Extract the [X, Y] coordinate from the center of the cell holding the provided text.  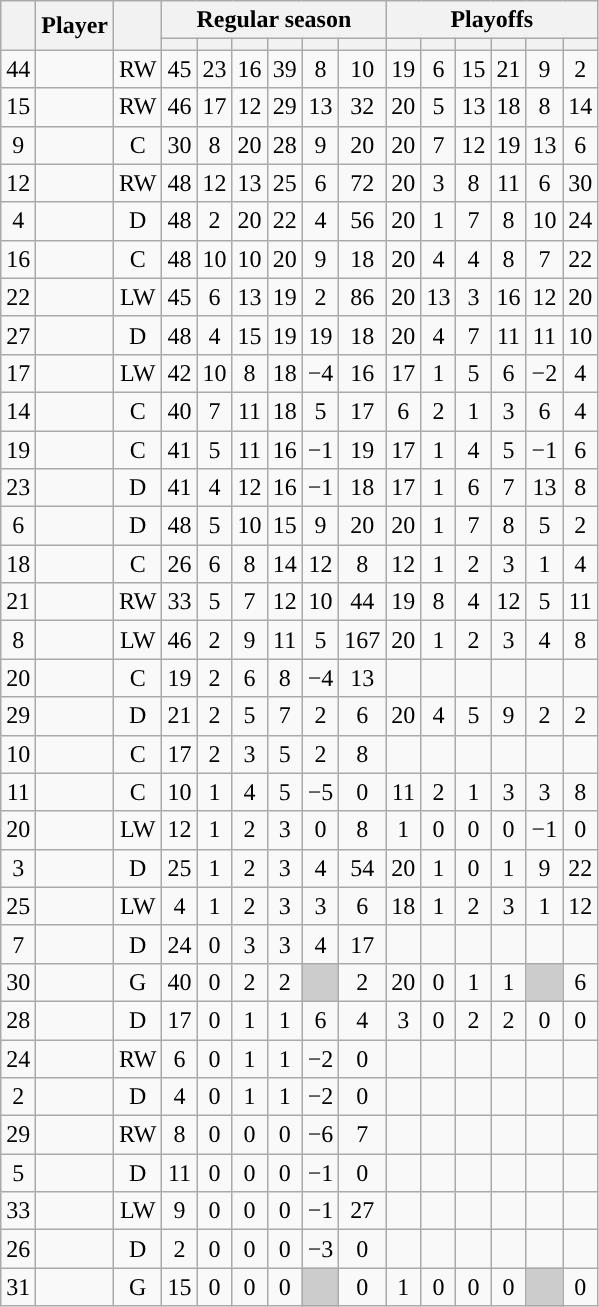
Playoffs [492, 20]
Regular season [274, 20]
−6 [320, 1135]
56 [362, 221]
−5 [320, 792]
167 [362, 640]
42 [180, 373]
31 [18, 1287]
32 [362, 107]
86 [362, 297]
39 [284, 69]
54 [362, 868]
72 [362, 183]
Player [75, 26]
−3 [320, 1249]
